From the cell containing the given text, extract its center point as (x, y) coordinate. 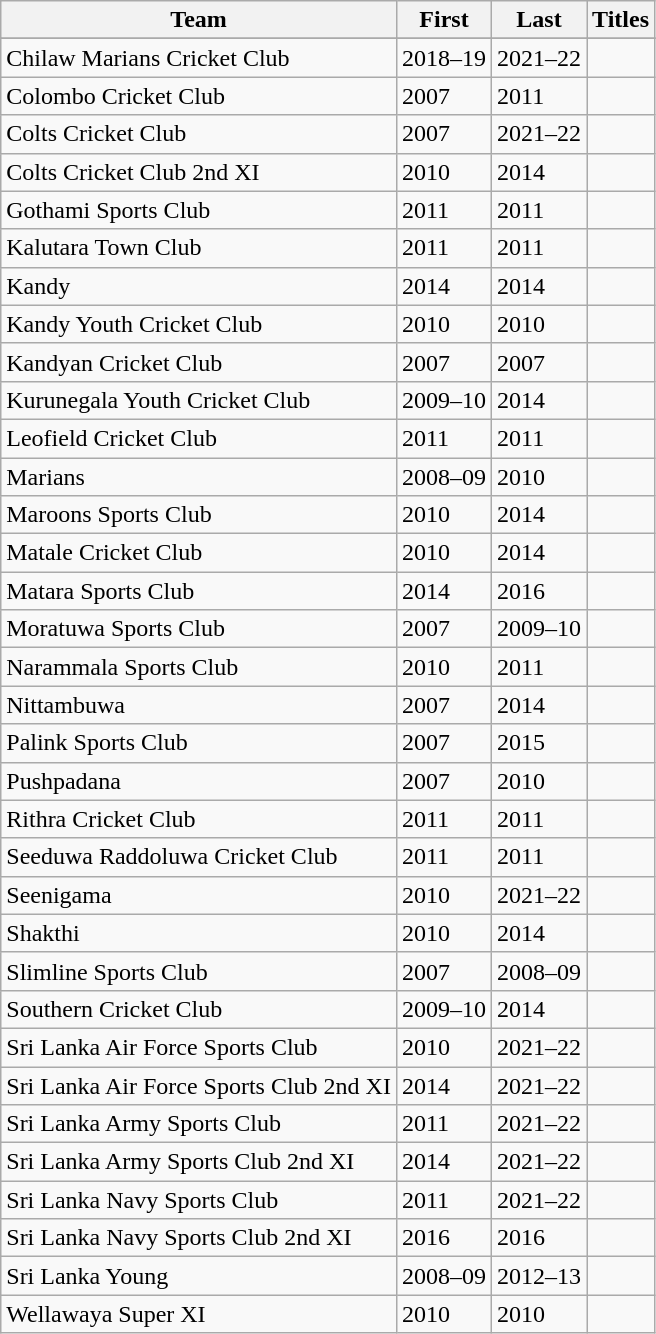
Southern Cricket Club (199, 1009)
Kandy Youth Cricket Club (199, 324)
Titles (621, 20)
Marians (199, 477)
Seeduwa Raddoluwa Cricket Club (199, 857)
Leofield Cricket Club (199, 438)
Colts Cricket Club (199, 134)
Rithra Cricket Club (199, 819)
Last (540, 20)
Matara Sports Club (199, 591)
Colombo Cricket Club (199, 96)
Nittambuwa (199, 705)
Maroons Sports Club (199, 515)
Gothami Sports Club (199, 210)
Kandyan Cricket Club (199, 362)
Seenigama (199, 895)
Matale Cricket Club (199, 553)
Team (199, 20)
Pushpadana (199, 781)
Slimline Sports Club (199, 971)
Kalutara Town Club (199, 248)
Moratuwa Sports Club (199, 629)
Wellawaya Super XI (199, 1314)
Palink Sports Club (199, 743)
2015 (540, 743)
Sri Lanka Army Sports Club 2nd XI (199, 1162)
Kandy (199, 286)
Sri Lanka Air Force Sports Club 2nd XI (199, 1085)
2018–19 (444, 58)
Chilaw Marians Cricket Club (199, 58)
Shakthi (199, 933)
First (444, 20)
Narammala Sports Club (199, 667)
Sri Lanka Air Force Sports Club (199, 1047)
Colts Cricket Club 2nd XI (199, 172)
2012–13 (540, 1276)
Sri Lanka Army Sports Club (199, 1124)
Sri Lanka Young (199, 1276)
Sri Lanka Navy Sports Club (199, 1200)
Kurunegala Youth Cricket Club (199, 400)
Sri Lanka Navy Sports Club 2nd XI (199, 1238)
